Locate the cell with the specified text and output its [X, Y] center coordinate. 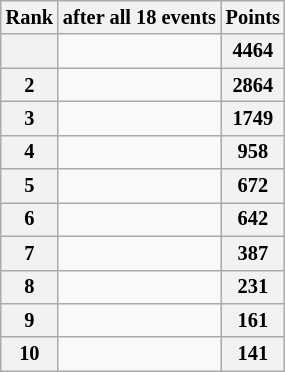
4464 [253, 51]
9 [30, 320]
231 [253, 287]
1749 [253, 118]
2864 [253, 85]
387 [253, 253]
Points [253, 17]
8 [30, 287]
672 [253, 186]
3 [30, 118]
10 [30, 354]
4 [30, 152]
5 [30, 186]
958 [253, 152]
Rank [30, 17]
6 [30, 219]
642 [253, 219]
161 [253, 320]
after all 18 events [140, 17]
7 [30, 253]
141 [253, 354]
2 [30, 85]
